Return (x, y) of the center of cell containing provided text 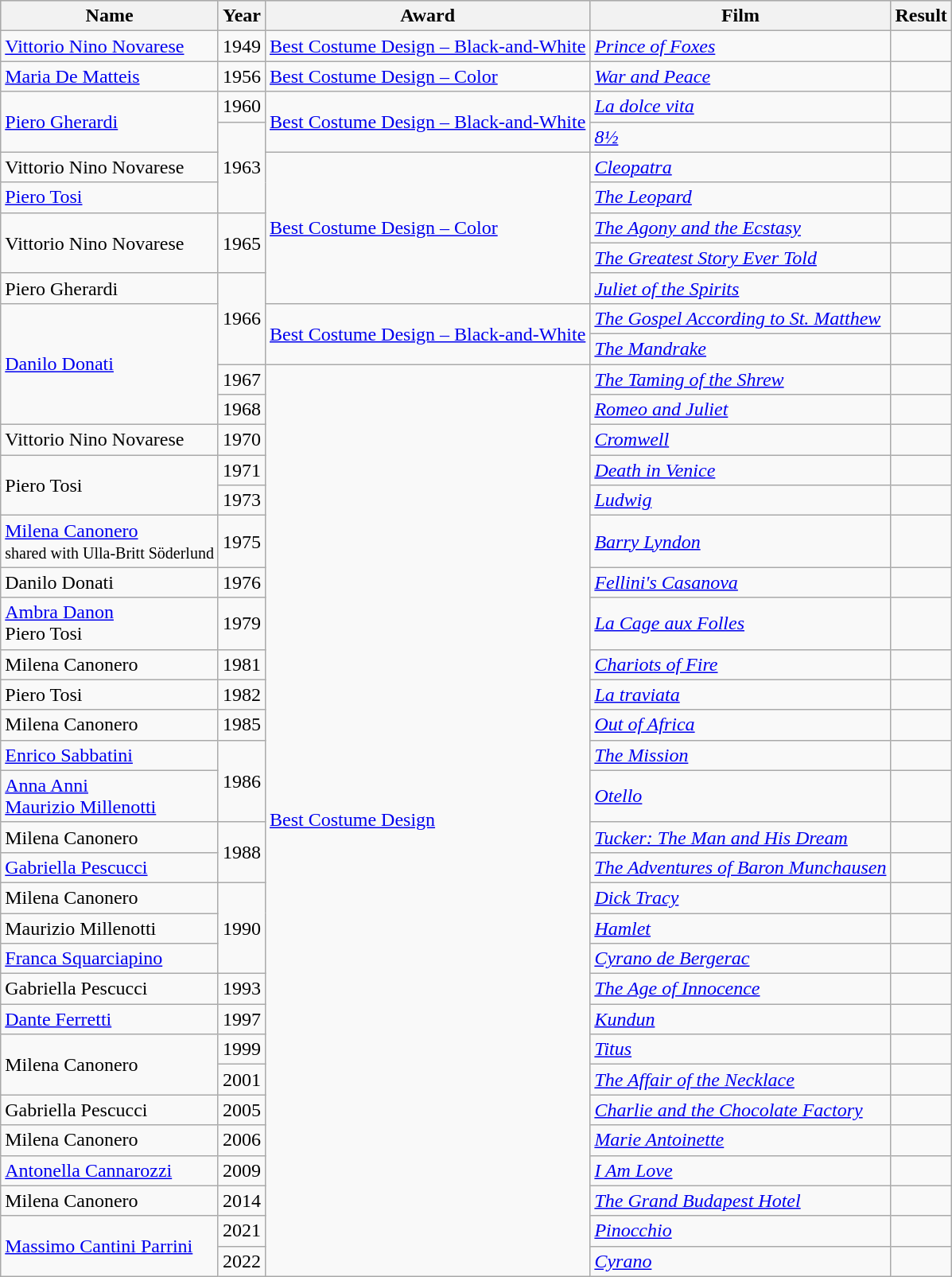
La Cage aux Folles (740, 624)
Romeo and Juliet (740, 410)
The Mandrake (740, 348)
Dante Ferretti (110, 1019)
Award (428, 16)
Hamlet (740, 929)
1985 (242, 725)
Film (740, 16)
1979 (242, 624)
1956 (242, 76)
1971 (242, 470)
1976 (242, 582)
1967 (242, 380)
Prince of Foxes (740, 46)
Cleopatra (740, 167)
1988 (242, 852)
The Taming of the Shrew (740, 380)
Cyrano (740, 1261)
The Age of Innocence (740, 989)
Dick Tracy (740, 897)
1999 (242, 1049)
The Leopard (740, 197)
Name (110, 16)
Result (921, 16)
Fellini's Casanova (740, 582)
Ambra DanonPiero Tosi (110, 624)
The Grand Budapest Hotel (740, 1201)
Milena Canoneroshared with Ulla-Britt Söderlund (110, 541)
Juliet of the Spirits (740, 288)
Cromwell (740, 440)
1970 (242, 440)
2001 (242, 1080)
8½ (740, 137)
2022 (242, 1261)
1966 (242, 318)
1949 (242, 46)
The Adventures of Baron Munchausen (740, 867)
Cyrano de Bergerac (740, 959)
2006 (242, 1140)
1975 (242, 541)
1960 (242, 107)
Ludwig (740, 500)
Massimo Cantini Parrini (110, 1246)
The Greatest Story Ever Told (740, 258)
1997 (242, 1019)
Tucker: The Man and His Dream (740, 837)
Best Costume Design (428, 821)
Barry Lyndon (740, 541)
Year (242, 16)
1981 (242, 664)
Antonella Cannarozzi (110, 1170)
La traviata (740, 695)
The Agony and the Ecstasy (740, 228)
1982 (242, 695)
1968 (242, 410)
La dolce vita (740, 107)
2021 (242, 1231)
1993 (242, 989)
2005 (242, 1110)
2014 (242, 1201)
Franca Squarciapino (110, 959)
Kundun (740, 1019)
Chariots of Fire (740, 664)
Enrico Sabbatini (110, 755)
Pinocchio (740, 1231)
1963 (242, 167)
War and Peace (740, 76)
The Gospel According to St. Matthew (740, 318)
The Affair of the Necklace (740, 1080)
Otello (740, 796)
1986 (242, 781)
Out of Africa (740, 725)
Marie Antoinette (740, 1140)
I Am Love (740, 1170)
1990 (242, 928)
2009 (242, 1170)
Titus (740, 1049)
Death in Venice (740, 470)
Maurizio Millenotti (110, 929)
Charlie and the Chocolate Factory (740, 1110)
The Mission (740, 755)
1973 (242, 500)
Maria De Matteis (110, 76)
1965 (242, 243)
Anna AnniMaurizio Millenotti (110, 796)
